Output the [x, y] coordinate of the center of the cell containing the given text.  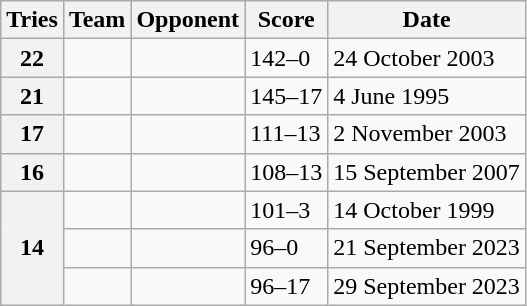
14 [32, 248]
101–3 [286, 210]
21 [32, 96]
142–0 [286, 58]
2 November 2003 [427, 134]
111–13 [286, 134]
Tries [32, 20]
96–17 [286, 286]
22 [32, 58]
17 [32, 134]
21 September 2023 [427, 248]
96–0 [286, 248]
Opponent [188, 20]
Score [286, 20]
145–17 [286, 96]
14 October 1999 [427, 210]
29 September 2023 [427, 286]
Date [427, 20]
108–13 [286, 172]
16 [32, 172]
15 September 2007 [427, 172]
24 October 2003 [427, 58]
Team [97, 20]
4 June 1995 [427, 96]
